Pinpoint the cell where the given text exists, returning its (X, Y) midpoint coordinate. 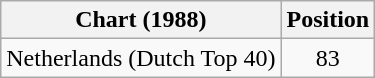
Position (328, 20)
Chart (1988) (141, 20)
Netherlands (Dutch Top 40) (141, 58)
83 (328, 58)
